Scan for the cell matching the given text and deliver its (X, Y) coordinate at center. 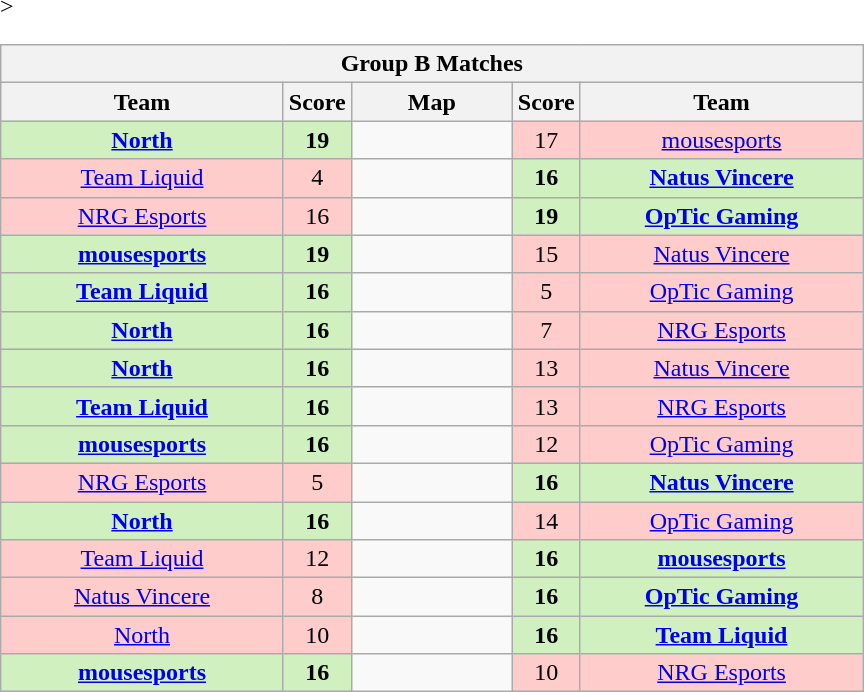
17 (546, 140)
7 (546, 330)
8 (317, 597)
14 (546, 521)
Group B Matches (432, 64)
Map (432, 102)
4 (317, 178)
15 (546, 254)
